Provide the (x, y) coordinate of the cell's center where the given text is located.  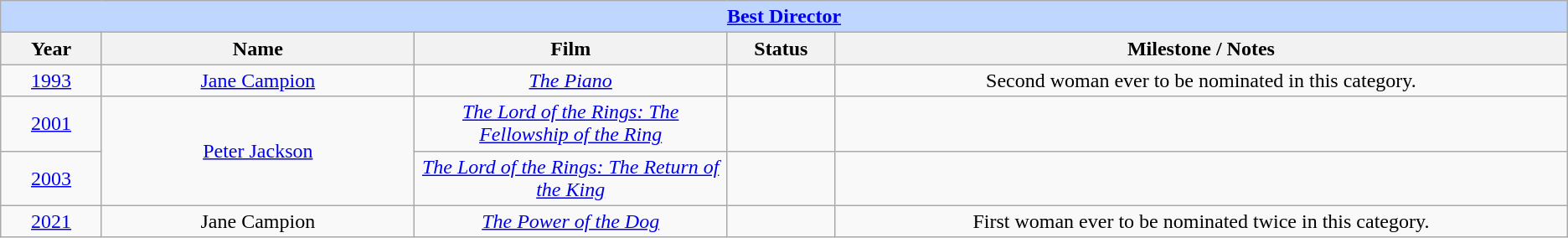
The Piano (570, 80)
Year (52, 49)
The Lord of the Rings: The Return of the King (570, 178)
Best Director (784, 17)
2001 (52, 124)
Peter Jackson (258, 151)
The Lord of the Rings: The Fellowship of the Ring (570, 124)
Second woman ever to be nominated in this category. (1201, 80)
First woman ever to be nominated twice in this category. (1201, 221)
2003 (52, 178)
Milestone / Notes (1201, 49)
1993 (52, 80)
Status (781, 49)
Name (258, 49)
2021 (52, 221)
The Power of the Dog (570, 221)
Film (570, 49)
